Output the [X, Y] coordinate of the center of the cell containing the given text.  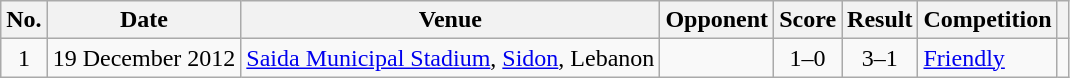
1–0 [808, 58]
Score [808, 20]
Saida Municipal Stadium, Sidon, Lebanon [450, 58]
Date [144, 20]
No. [24, 20]
Opponent [717, 20]
Venue [450, 20]
1 [24, 58]
Competition [988, 20]
Result [880, 20]
3–1 [880, 58]
Friendly [988, 58]
19 December 2012 [144, 58]
